Locate the cell with the specified text and output its (x, y) center coordinate. 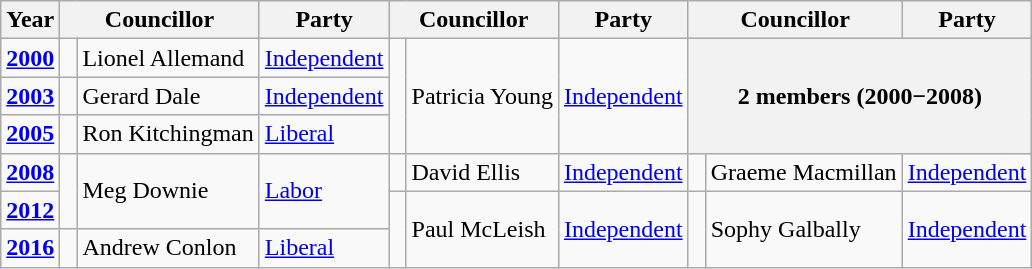
2016 (30, 248)
2003 (30, 96)
Gerard Dale (168, 96)
David Ellis (482, 172)
Ron Kitchingman (168, 134)
Labor (324, 191)
Year (30, 20)
2 members (2000−2008) (860, 96)
2005 (30, 134)
Lionel Allemand (168, 58)
Paul McLeish (482, 229)
Patricia Young (482, 96)
Meg Downie (168, 191)
Graeme Macmillan (804, 172)
2012 (30, 210)
Sophy Galbally (804, 229)
Andrew Conlon (168, 248)
2008 (30, 172)
2000 (30, 58)
